For the text-containing cell, return its midpoint in [x, y] coordinate format. 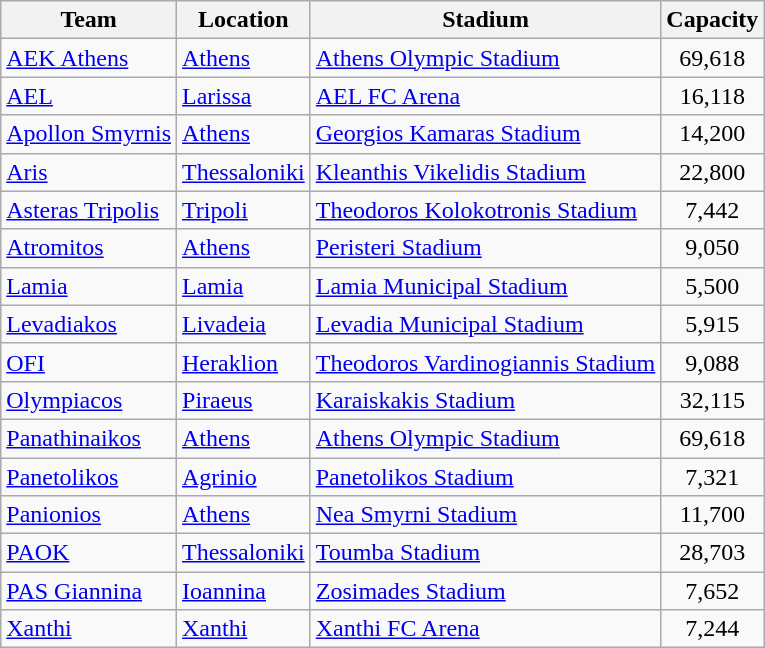
Panetolikos [89, 477]
Xanthi FC Arena [486, 629]
Toumba Stadium [486, 553]
Panionios [89, 515]
Panathinaikos [89, 438]
Larissa [244, 96]
Aris [89, 172]
5,500 [712, 286]
11,700 [712, 515]
7,244 [712, 629]
Tripoli [244, 210]
7,442 [712, 210]
AEL FC Arena [486, 96]
9,050 [712, 248]
7,321 [712, 477]
Atromitos [89, 248]
Heraklion [244, 362]
Peristeri Stadium [486, 248]
22,800 [712, 172]
32,115 [712, 400]
Zosimades Stadium [486, 591]
Capacity [712, 20]
Karaiskakis Stadium [486, 400]
Levadiakos [89, 324]
Olympiacos [89, 400]
Theodoros Vardinogiannis Stadium [486, 362]
14,200 [712, 134]
5,915 [712, 324]
AEK Athens [89, 58]
Georgios Kamaras Stadium [486, 134]
Piraeus [244, 400]
Levadia Municipal Stadium [486, 324]
PAS Giannina [89, 591]
7,652 [712, 591]
Ioannina [244, 591]
Apollon Smyrnis [89, 134]
Team [89, 20]
Theodoros Kolokotronis Stadium [486, 210]
9,088 [712, 362]
Stadium [486, 20]
Asteras Tripolis [89, 210]
Location [244, 20]
OFI [89, 362]
28,703 [712, 553]
Panetolikos Stadium [486, 477]
PAOK [89, 553]
Nea Smyrni Stadium [486, 515]
Livadeia [244, 324]
Agrinio [244, 477]
Kleanthis Vikelidis Stadium [486, 172]
16,118 [712, 96]
AEL [89, 96]
Lamia Municipal Stadium [486, 286]
